Detect which cell encompasses the target text, then output its [X, Y] center coordinate. 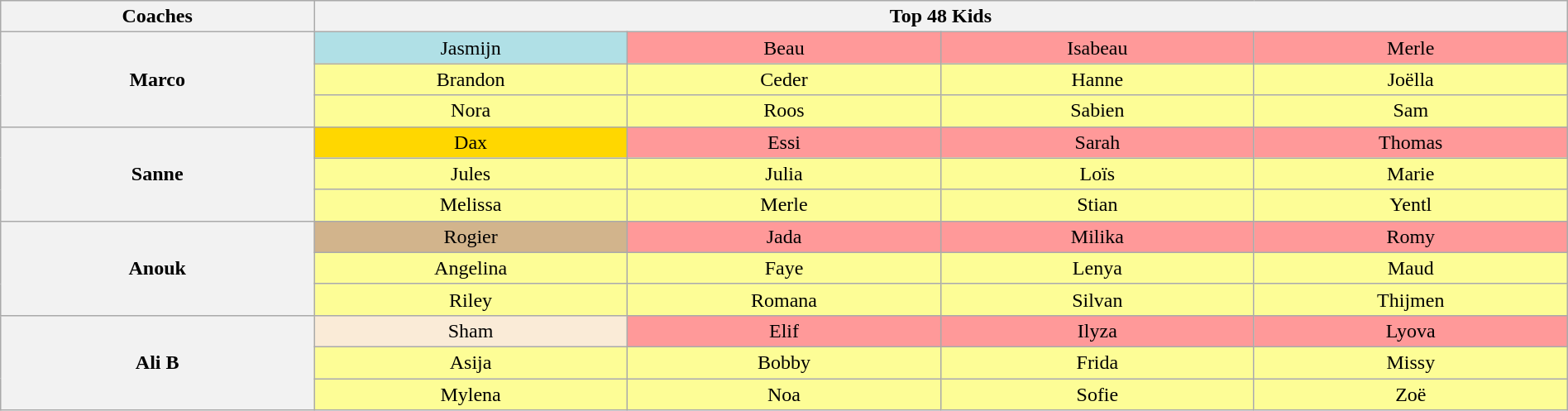
Sham [471, 331]
Brandon [471, 79]
Frida [1097, 362]
Loïs [1097, 174]
Mylena [471, 394]
Elif [784, 331]
Melissa [471, 205]
Lyova [1411, 331]
Noa [784, 394]
Zoë [1411, 394]
Ilyza [1097, 331]
Jasmijn [471, 48]
Angelina [471, 268]
Thijmen [1411, 299]
Asija [471, 362]
Julia [784, 174]
Marie [1411, 174]
Maud [1411, 268]
Riley [471, 299]
Bobby [784, 362]
Beau [784, 48]
Romana [784, 299]
Rogier [471, 237]
Roos [784, 111]
Stian [1097, 205]
Anouk [157, 268]
Jada [784, 237]
Dax [471, 142]
Coaches [157, 17]
Sam [1411, 111]
Lenya [1097, 268]
Missy [1411, 362]
Sabien [1097, 111]
Faye [784, 268]
Thomas [1411, 142]
Marco [157, 79]
Essi [784, 142]
Romy [1411, 237]
Top 48 Kids [941, 17]
Sofie [1097, 394]
Hanne [1097, 79]
Sarah [1097, 142]
Joëlla [1411, 79]
Milika [1097, 237]
Jules [471, 174]
Ceder [784, 79]
Sanne [157, 174]
Silvan [1097, 299]
Ali B [157, 362]
Yentl [1411, 205]
Nora [471, 111]
Isabeau [1097, 48]
